Pinpoint the cell where the given text exists, returning its [X, Y] midpoint coordinate. 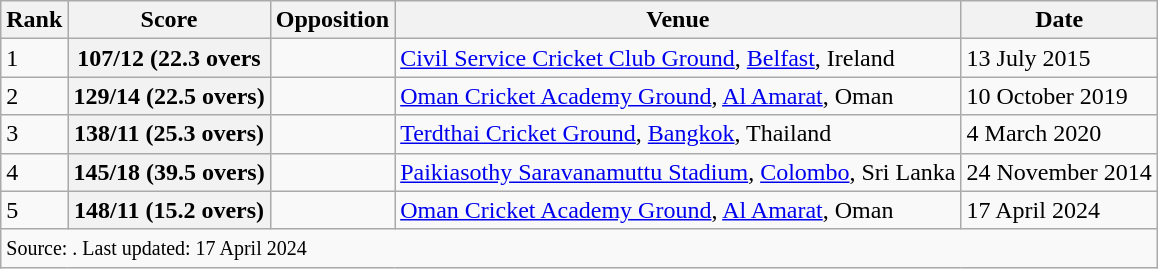
Paikiasothy Saravanamuttu Stadium, Colombo, Sri Lanka [678, 172]
129/14 (22.5 overs) [169, 96]
1 [34, 58]
10 October 2019 [1059, 96]
Opposition [332, 20]
Venue [678, 20]
148/11 (15.2 overs) [169, 210]
Rank [34, 20]
4 [34, 172]
Terdthai Cricket Ground, Bangkok, Thailand [678, 134]
4 March 2020 [1059, 134]
5 [34, 210]
145/18 (39.5 overs) [169, 172]
Date [1059, 20]
138/11 (25.3 overs) [169, 134]
3 [34, 134]
Civil Service Cricket Club Ground, Belfast, Ireland [678, 58]
107/12 (22.3 overs [169, 58]
24 November 2014 [1059, 172]
Source: . Last updated: 17 April 2024 [580, 248]
2 [34, 96]
17 April 2024 [1059, 210]
Score [169, 20]
13 July 2015 [1059, 58]
